Identify which cell holds the provided text, then report its [x, y] central coordinate. 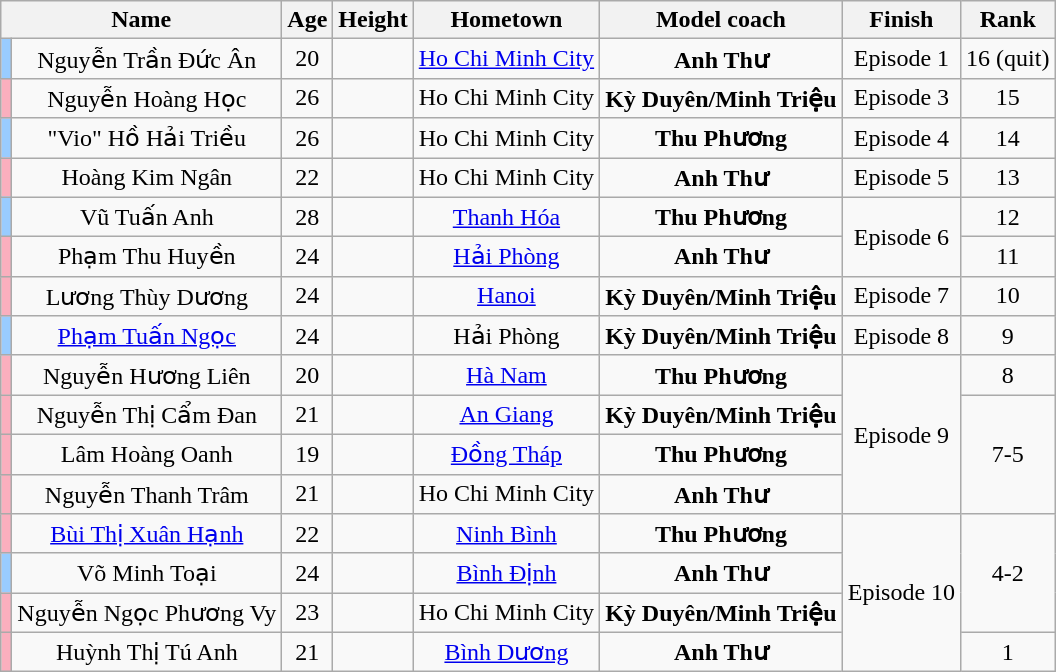
Đồng Tháp [506, 454]
Rank [1008, 20]
Hà Nam [506, 375]
Height [373, 20]
15 [1008, 98]
Nguyễn Trần Đức Ân [147, 59]
19 [308, 454]
Thanh Hóa [506, 217]
8 [1008, 375]
9 [1008, 336]
23 [308, 613]
Hometown [506, 20]
Episode 1 [901, 59]
7-5 [1008, 454]
Hoàng Kim Ngân [147, 178]
Episode 9 [901, 434]
Nguyễn Thanh Trâm [147, 494]
Episode 8 [901, 336]
13 [1008, 178]
Ninh Bình [506, 534]
Phạm Tuấn Ngọc [147, 336]
Bùi Thị Xuân Hạnh [147, 534]
11 [1008, 257]
Episode 7 [901, 296]
14 [1008, 138]
Age [308, 20]
12 [1008, 217]
Episode 3 [901, 98]
An Giang [506, 415]
Lương Thùy Dương [147, 296]
Nguyễn Thị Cẩm Đan [147, 415]
4-2 [1008, 574]
28 [308, 217]
Lâm Hoàng Oanh [147, 454]
1 [1008, 652]
Bình Định [506, 573]
Nguyễn Ngọc Phương Vy [147, 613]
10 [1008, 296]
"Vio" Hồ Hải Triều [147, 138]
Phạm Thu Huyền [147, 257]
Episode 6 [901, 236]
Episode 4 [901, 138]
Episode 10 [901, 593]
Finish [901, 20]
Name [142, 20]
Model coach [722, 20]
Nguyễn Hoàng Học [147, 98]
Nguyễn Hương Liên [147, 375]
Võ Minh Toại [147, 573]
Hanoi [506, 296]
Vũ Tuấn Anh [147, 217]
Episode 5 [901, 178]
16 (quit) [1008, 59]
Huỳnh Thị Tú Anh [147, 652]
Bình Dương [506, 652]
